Return the (X, Y) coordinate for the center point of the cell that contains the specified text.  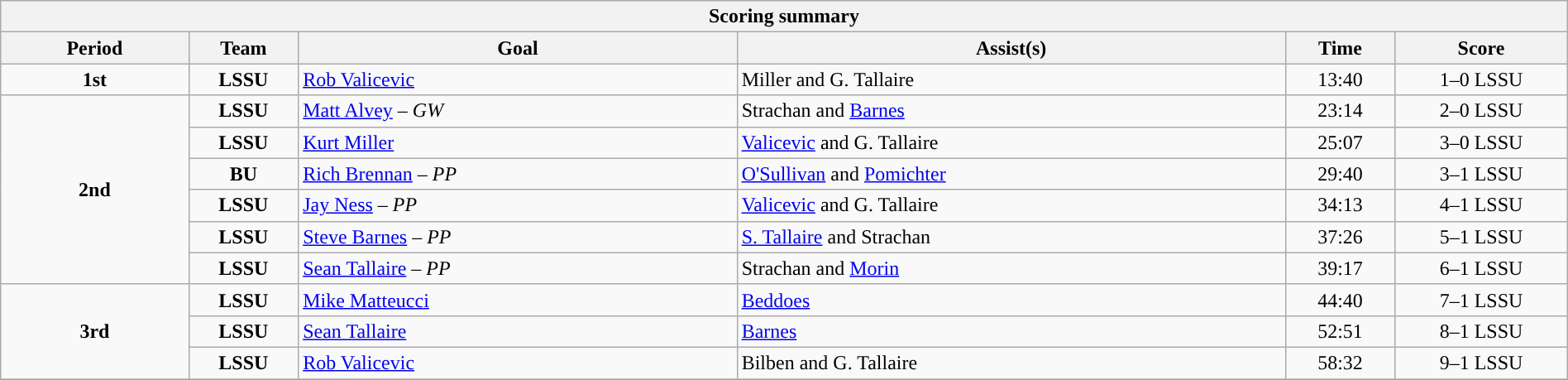
Mike Matteucci (518, 300)
23:14 (1340, 111)
44:40 (1340, 300)
Miller and G. Tallaire (1011, 79)
13:40 (1340, 79)
2–0 LSSU (1481, 111)
Jay Ness – PP (518, 205)
25:07 (1340, 142)
BU (243, 174)
4–1 LSSU (1481, 205)
Bilben and G. Tallaire (1011, 363)
7–1 LSSU (1481, 300)
34:13 (1340, 205)
Goal (518, 48)
2nd (94, 190)
39:17 (1340, 268)
Strachan and Morin (1011, 268)
Period (94, 48)
Assist(s) (1011, 48)
Strachan and Barnes (1011, 111)
52:51 (1340, 331)
Barnes (1011, 331)
Team (243, 48)
3–1 LSSU (1481, 174)
3–0 LSSU (1481, 142)
O'Sullivan and Pomichter (1011, 174)
1–0 LSSU (1481, 79)
29:40 (1340, 174)
1st (94, 79)
Time (1340, 48)
58:32 (1340, 363)
Steve Barnes – PP (518, 237)
8–1 LSSU (1481, 331)
3rd (94, 331)
Sean Tallaire (518, 331)
5–1 LSSU (1481, 237)
Kurt Miller (518, 142)
Beddoes (1011, 300)
6–1 LSSU (1481, 268)
Rich Brennan – PP (518, 174)
Matt Alvey – GW (518, 111)
Score (1481, 48)
37:26 (1340, 237)
9–1 LSSU (1481, 363)
Sean Tallaire – PP (518, 268)
Scoring summary (784, 17)
S. Tallaire and Strachan (1011, 237)
